From the cell containing the given text, extract its center point as (x, y) coordinate. 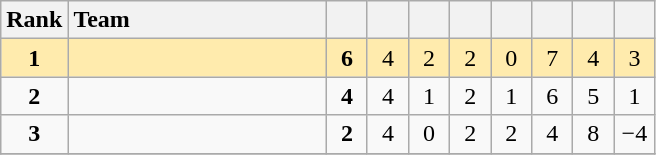
Rank (34, 20)
−4 (634, 134)
8 (594, 134)
5 (594, 96)
Team (198, 20)
7 (552, 58)
